Scan for the cell matching the given text and deliver its [x, y] coordinate at center. 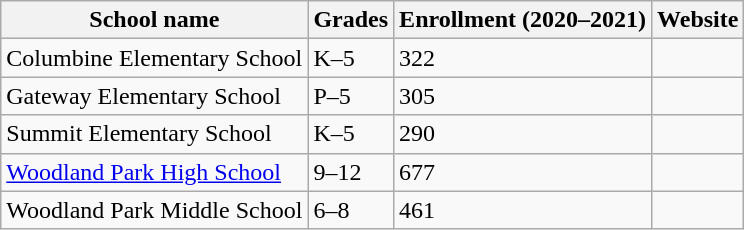
290 [523, 134]
Woodland Park High School [154, 172]
9–12 [351, 172]
P–5 [351, 96]
677 [523, 172]
322 [523, 58]
Woodland Park Middle School [154, 210]
Summit Elementary School [154, 134]
Website [698, 20]
461 [523, 210]
School name [154, 20]
Grades [351, 20]
305 [523, 96]
6–8 [351, 210]
Gateway Elementary School [154, 96]
Columbine Elementary School [154, 58]
Enrollment (2020–2021) [523, 20]
